Output the [x, y] coordinate of the center of the cell containing the given text.  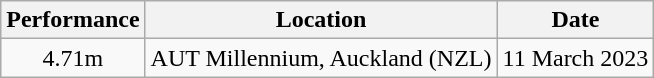
Location [321, 20]
AUT Millennium, Auckland (NZL) [321, 58]
Performance [73, 20]
4.71m [73, 58]
11 March 2023 [576, 58]
Date [576, 20]
